Identify which cell holds the provided text, then report its [x, y] central coordinate. 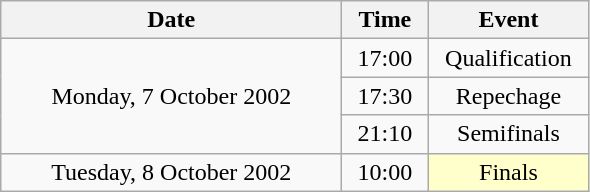
10:00 [385, 172]
Time [385, 20]
Event [508, 20]
21:10 [385, 134]
Finals [508, 172]
Date [172, 20]
Repechage [508, 96]
Tuesday, 8 October 2002 [172, 172]
Semifinals [508, 134]
Monday, 7 October 2002 [172, 96]
17:30 [385, 96]
Qualification [508, 58]
17:00 [385, 58]
